Output the [X, Y] coordinate of the center of the cell containing the given text.  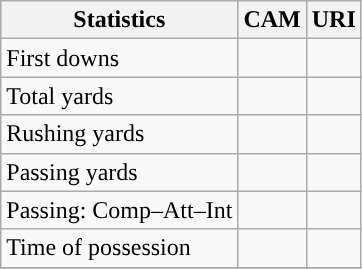
URI [334, 20]
Total yards [120, 96]
Rushing yards [120, 134]
Time of possession [120, 248]
Passing yards [120, 172]
Passing: Comp–Att–Int [120, 210]
First downs [120, 58]
Statistics [120, 20]
CAM [272, 20]
